Detect which cell encompasses the target text, then output its [X, Y] center coordinate. 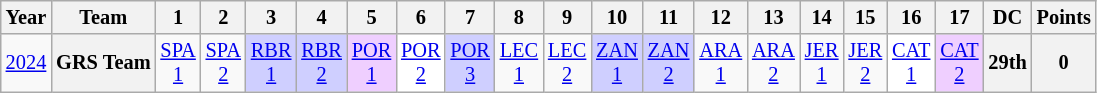
POR3 [470, 63]
LEC2 [567, 63]
1 [178, 17]
29th [1007, 63]
8 [519, 17]
CAT1 [911, 63]
GRS Team [103, 63]
Points [1064, 17]
10 [617, 17]
7 [470, 17]
2 [224, 17]
ARA2 [774, 63]
LEC1 [519, 63]
ARA1 [720, 63]
RBR2 [321, 63]
CAT2 [959, 63]
13 [774, 17]
ZAN1 [617, 63]
JER1 [822, 63]
Team [103, 17]
POR1 [372, 63]
12 [720, 17]
9 [567, 17]
ZAN2 [669, 63]
2024 [26, 63]
6 [420, 17]
4 [321, 17]
POR2 [420, 63]
SPA2 [224, 63]
16 [911, 17]
Year [26, 17]
JER2 [865, 63]
SPA1 [178, 63]
3 [271, 17]
5 [372, 17]
RBR1 [271, 63]
0 [1064, 63]
DC [1007, 17]
11 [669, 17]
14 [822, 17]
17 [959, 17]
15 [865, 17]
